Output the (X, Y) coordinate of the center of the cell containing the given text.  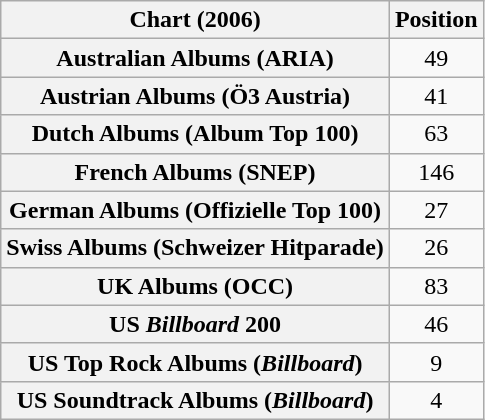
9 (436, 362)
Austrian Albums (Ö3 Austria) (196, 96)
27 (436, 210)
Chart (2006) (196, 20)
US Top Rock Albums (Billboard) (196, 362)
Dutch Albums (Album Top 100) (196, 134)
UK Albums (OCC) (196, 286)
63 (436, 134)
46 (436, 324)
4 (436, 400)
French Albums (SNEP) (196, 172)
49 (436, 58)
US Soundtrack Albums (Billboard) (196, 400)
41 (436, 96)
Position (436, 20)
German Albums (Offizielle Top 100) (196, 210)
US Billboard 200 (196, 324)
Swiss Albums (Schweizer Hitparade) (196, 248)
146 (436, 172)
Australian Albums (ARIA) (196, 58)
26 (436, 248)
83 (436, 286)
